For the text-containing cell, return its midpoint in [X, Y] coordinate format. 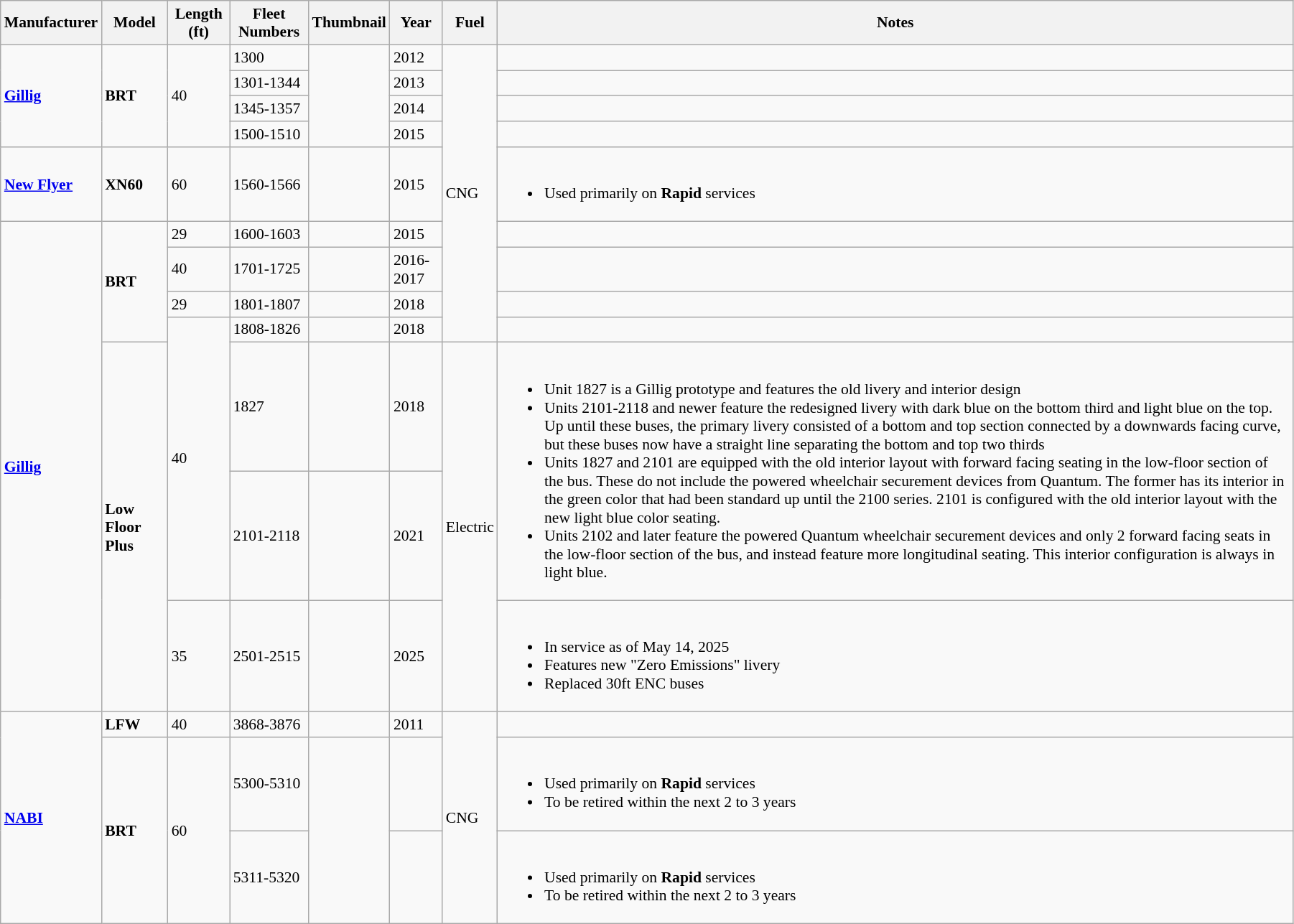
2013 [416, 83]
35 [199, 656]
NABI [51, 818]
5311-5320 [269, 877]
XN60 [135, 185]
2101-2118 [269, 536]
1560-1566 [269, 185]
In service as of May 14, 2025Features new "Zero Emissions" liveryReplaced 30ft ENC buses [895, 656]
2501-2515 [269, 656]
Manufacturer [51, 23]
1301-1344 [269, 83]
Electric [470, 527]
1300 [269, 57]
1600-1603 [269, 235]
Low Floor Plus [135, 527]
2011 [416, 725]
5300-5310 [269, 784]
1701-1725 [269, 270]
Model [135, 23]
2012 [416, 57]
Used primarily on Rapid services [895, 185]
Notes [895, 23]
2014 [416, 109]
Fuel [470, 23]
LFW [135, 725]
2016-2017 [416, 270]
2025 [416, 656]
New Flyer [51, 185]
1500-1510 [269, 134]
Length (ft) [199, 23]
Fleet Numbers [269, 23]
3868-3876 [269, 725]
1801-1807 [269, 304]
1345-1357 [269, 109]
Thumbnail [349, 23]
2021 [416, 536]
1808-1826 [269, 330]
Year [416, 23]
1827 [269, 407]
